Return [X, Y] of the center of cell containing provided text 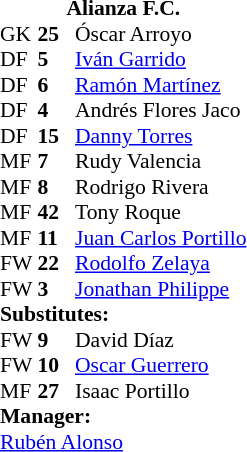
27 [57, 390]
6 [57, 84]
4 [57, 110]
David Díaz [160, 339]
Rodrigo Rivera [160, 186]
Danny Torres [160, 135]
Rudy Valencia [160, 161]
Isaac Portillo [160, 390]
Óscar Arroyo [160, 33]
Iván Garrido [160, 59]
15 [57, 135]
GK [19, 33]
7 [57, 161]
22 [57, 263]
Oscar Guerrero [160, 365]
Substitutes: [123, 314]
5 [57, 59]
42 [57, 212]
10 [57, 365]
9 [57, 339]
3 [57, 288]
Ramón Martínez [160, 84]
11 [57, 237]
25 [57, 33]
Manager: [123, 416]
Rodolfo Zelaya [160, 263]
Jonathan Philippe [160, 288]
Juan Carlos Portillo [160, 237]
Tony Roque [160, 212]
Andrés Flores Jaco [160, 110]
8 [57, 186]
